Return the (x, y) coordinate for the center point of the cell that contains the specified text.  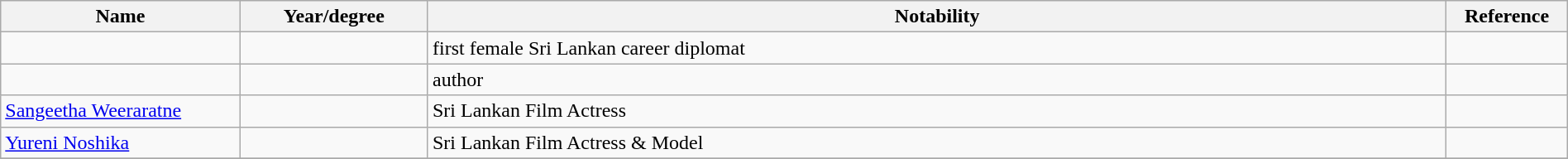
first female Sri Lankan career diplomat (936, 48)
Notability (936, 17)
Sri Lankan Film Actress & Model (936, 142)
Yureni Noshika (121, 142)
Sri Lankan Film Actress (936, 111)
Year/degree (334, 17)
Name (121, 17)
Sangeetha Weeraratne (121, 111)
Reference (1507, 17)
author (936, 79)
